From the cell containing the given text, extract its center point as [x, y] coordinate. 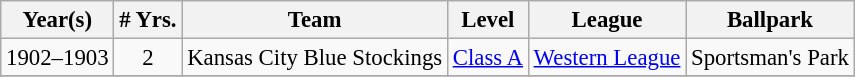
Western League [606, 58]
# Yrs. [148, 20]
Kansas City Blue Stockings [315, 58]
Sportsman's Park [770, 58]
1902–1903 [58, 58]
Team [315, 20]
League [606, 20]
Class A [488, 58]
Level [488, 20]
2 [148, 58]
Year(s) [58, 20]
Ballpark [770, 20]
